From the cell containing the given text, extract its center point as (X, Y) coordinate. 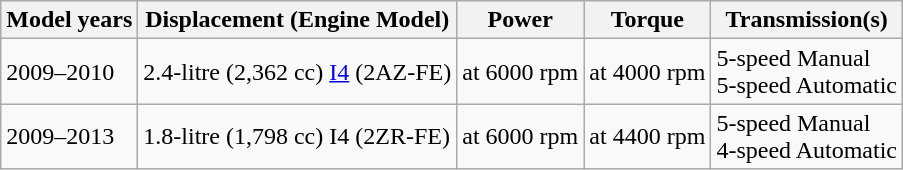
Model years (70, 20)
1.8-litre (1,798 cc) I4 (2ZR-FE) (298, 136)
5-speed Manual 4-speed Automatic (807, 136)
at 4000 rpm (648, 72)
Transmission(s) (807, 20)
2.4-litre (2,362 cc) I4 (2AZ-FE) (298, 72)
2009–2010 (70, 72)
at 4400 rpm (648, 136)
Torque (648, 20)
2009–2013 (70, 136)
Power (520, 20)
5-speed Manual 5-speed Automatic (807, 72)
Displacement (Engine Model) (298, 20)
